Detect which cell encompasses the target text, then output its (X, Y) center coordinate. 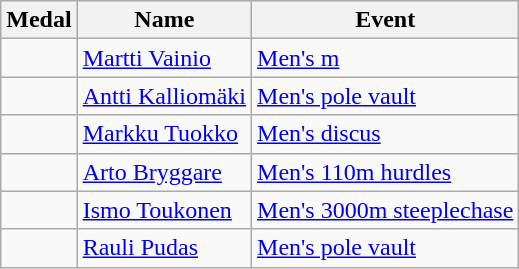
Ismo Toukonen (164, 210)
Antti Kalliomäki (164, 96)
Rauli Pudas (164, 248)
Martti Vainio (164, 58)
Event (386, 20)
Men's discus (386, 134)
Arto Bryggare (164, 172)
Men's 3000m steeplechase (386, 210)
Name (164, 20)
Men's m (386, 58)
Men's 110m hurdles (386, 172)
Markku Tuokko (164, 134)
Medal (39, 20)
